Output the (x, y) coordinate of the center of the cell containing the given text.  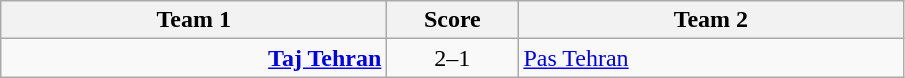
Team 1 (194, 20)
2–1 (452, 58)
Team 2 (711, 20)
Pas Tehran (711, 58)
Taj Tehran (194, 58)
Score (452, 20)
